Determine the (x, y) coordinate at the center of the cell enclosing the given text.  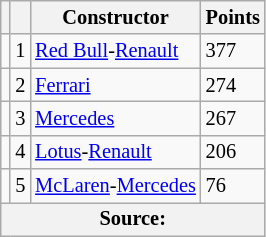
377 (233, 51)
Lotus-Renault (115, 152)
76 (233, 186)
3 (20, 118)
Source: (133, 219)
McLaren-Mercedes (115, 186)
206 (233, 152)
5 (20, 186)
2 (20, 85)
Constructor (115, 17)
274 (233, 85)
1 (20, 51)
4 (20, 152)
Points (233, 17)
267 (233, 118)
Ferrari (115, 85)
Mercedes (115, 118)
Red Bull-Renault (115, 51)
